Search for the cell housing the specified text and yield its (X, Y) center coordinate. 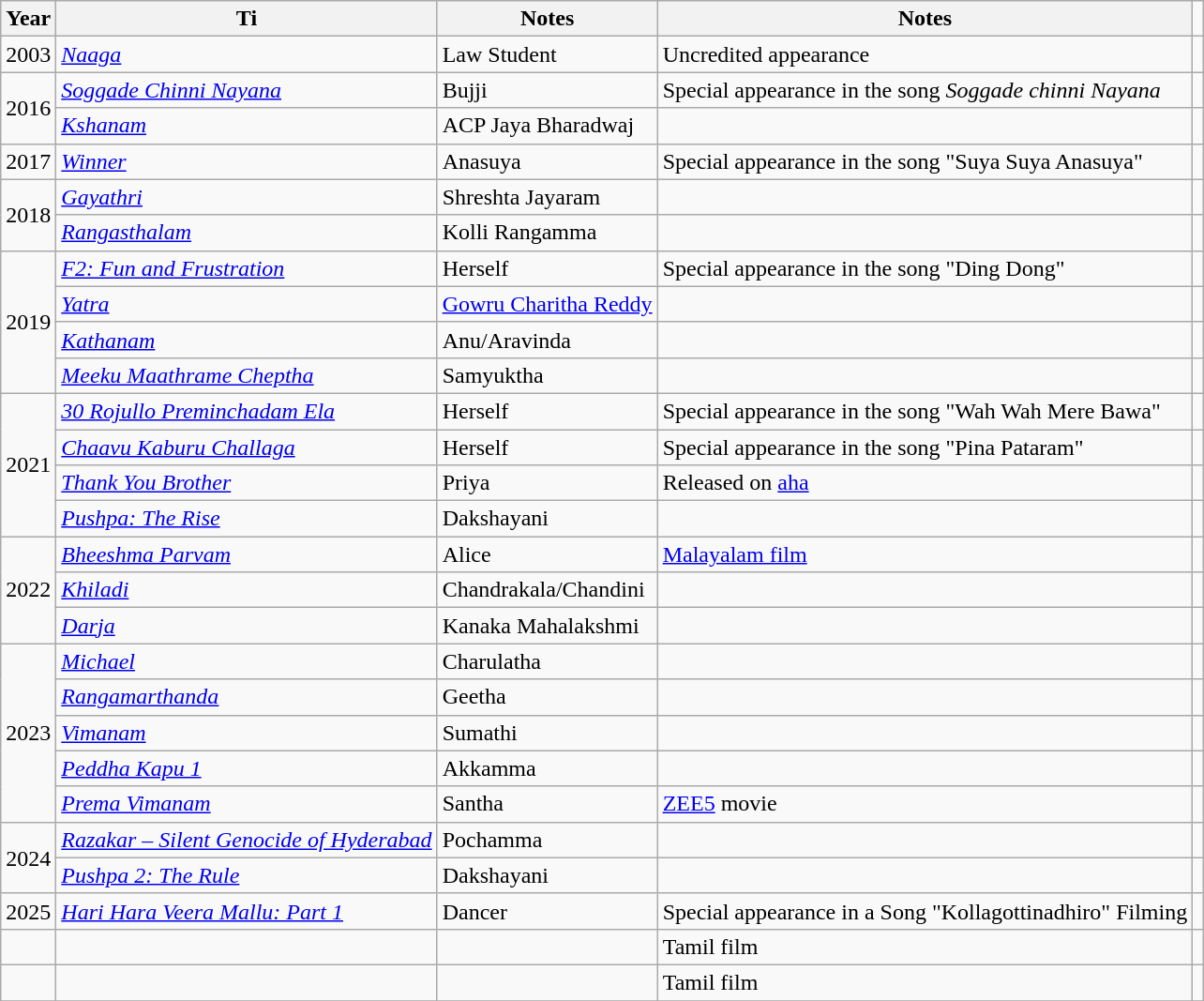
Yatra (247, 304)
2003 (28, 54)
30 Rojullo Preminchadam Ela (247, 411)
2019 (28, 322)
ACP Jaya Bharadwaj (548, 126)
Special appearance in the song "Wah Wah Mere Bawa" (925, 411)
Naaga (247, 54)
Dancer (548, 911)
Chandrakala/Chandini (548, 590)
2025 (28, 911)
Razakar – Silent Genocide of Hyderabad (247, 840)
2018 (28, 215)
Akkamma (548, 768)
Kanaka Mahalakshmi (548, 626)
Pochamma (548, 840)
Meeku Maathrame Cheptha (247, 375)
Gowru Charitha Reddy (548, 304)
Vimanam (247, 733)
Rangasthalam (247, 233)
Year (28, 19)
Ti (247, 19)
Released on aha (925, 483)
Bheeshma Parvam (247, 554)
Special appearance in the song "Pina Pataram" (925, 447)
2021 (28, 464)
2023 (28, 733)
Michael (247, 661)
Winner (247, 161)
2022 (28, 590)
Uncredited appearance (925, 54)
Law Student (548, 54)
Special appearance in the song "Ding Dong" (925, 268)
Alice (548, 554)
Malayalam film (925, 554)
Shreshta Jayaram (548, 197)
2016 (28, 108)
2017 (28, 161)
Anasuya (548, 161)
Anu/Aravinda (548, 340)
Thank You Brother (247, 483)
Charulatha (548, 661)
Bujji (548, 90)
Geetha (548, 697)
Special appearance in the song Soggade chinni Nayana (925, 90)
F2: Fun and Frustration (247, 268)
Pushpa 2: The Rule (247, 875)
Priya (548, 483)
Hari Hara Veera Mallu: Part 1 (247, 911)
Peddha Kapu 1 (247, 768)
Prema Vimanam (247, 804)
Chaavu Kaburu Challaga (247, 447)
Samyuktha (548, 375)
Santha (548, 804)
Kshanam (247, 126)
Special appearance in the song "Suya Suya Anasuya" (925, 161)
Khiladi (247, 590)
2024 (28, 857)
Darja (247, 626)
Sumathi (548, 733)
Kolli Rangamma (548, 233)
Gayathri (247, 197)
Rangamarthanda (247, 697)
Pushpa: The Rise (247, 519)
Special appearance in a Song "Kollagottinadhiro" Filming (925, 911)
Kathanam (247, 340)
ZEE5 movie (925, 804)
Soggade Chinni Nayana (247, 90)
